Search for the cell housing the specified text and yield its [X, Y] center coordinate. 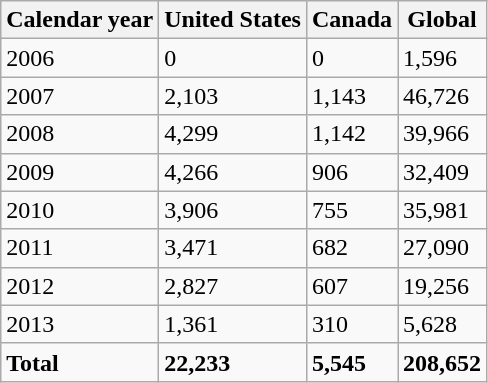
5,545 [352, 362]
Canada [352, 20]
1,596 [442, 58]
3,471 [233, 248]
682 [352, 248]
Calendar year [80, 20]
Global [442, 20]
1,142 [352, 134]
607 [352, 286]
2012 [80, 286]
2009 [80, 172]
1,143 [352, 96]
46,726 [442, 96]
United States [233, 20]
2010 [80, 210]
27,090 [442, 248]
1,361 [233, 324]
3,906 [233, 210]
4,266 [233, 172]
22,233 [233, 362]
2006 [80, 58]
755 [352, 210]
2013 [80, 324]
208,652 [442, 362]
310 [352, 324]
906 [352, 172]
2,103 [233, 96]
4,299 [233, 134]
35,981 [442, 210]
Total [80, 362]
2011 [80, 248]
2008 [80, 134]
39,966 [442, 134]
5,628 [442, 324]
2007 [80, 96]
32,409 [442, 172]
2,827 [233, 286]
19,256 [442, 286]
